Determine the [X, Y] coordinate at the center of the cell enclosing the given text.  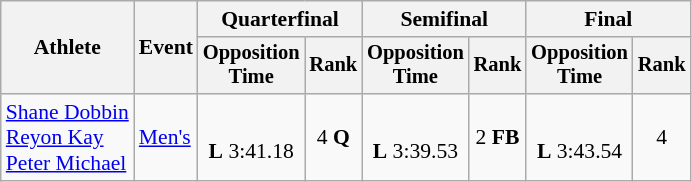
Athlete [68, 48]
Quarterfinal [280, 19]
Shane DobbinReyon KayPeter Michael [68, 138]
L 3:41.18 [252, 138]
4 [662, 138]
2 FB [498, 138]
Event [166, 48]
L 3:39.53 [416, 138]
Final [608, 19]
4 Q [333, 138]
L 3:43.54 [580, 138]
Semifinal [444, 19]
Men's [166, 138]
